Return (x, y) of the center of cell containing provided text 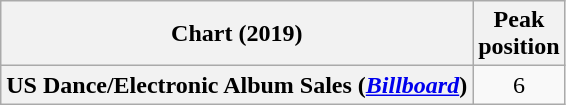
Chart (2019) (237, 34)
6 (519, 85)
US Dance/Electronic Album Sales (Billboard) (237, 85)
Peakposition (519, 34)
